Locate the cell with the specified text and output its (x, y) center coordinate. 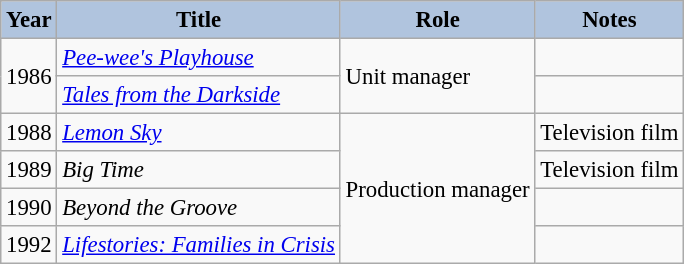
Lifestories: Families in Crisis (198, 245)
Big Time (198, 170)
Tales from the Darkside (198, 95)
Unit manager (438, 76)
1990 (29, 208)
Year (29, 20)
Title (198, 20)
1989 (29, 170)
Lemon Sky (198, 133)
1988 (29, 133)
1986 (29, 76)
Notes (610, 20)
Production manager (438, 189)
Role (438, 20)
Pee-wee's Playhouse (198, 58)
1992 (29, 245)
Beyond the Groove (198, 208)
